Return [X, Y] of the center of cell containing provided text 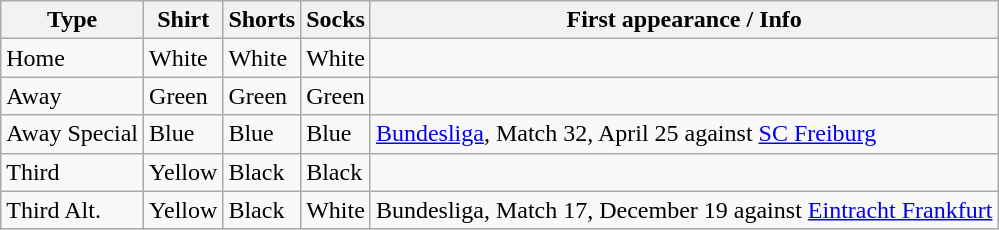
Socks [336, 20]
Home [72, 58]
Third [72, 172]
Bundesliga, Match 17, December 19 against Eintracht Frankfurt [684, 210]
Type [72, 20]
Shorts [262, 20]
First appearance / Info [684, 20]
Bundesliga, Match 32, April 25 against SC Freiburg [684, 134]
Third Alt. [72, 210]
Away [72, 96]
Shirt [184, 20]
Away Special [72, 134]
